Provide the (x, y) coordinate of the cell's center where the given text is located.  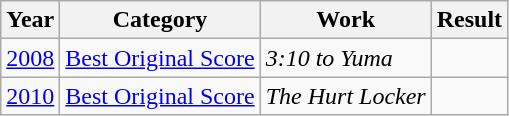
Work (346, 20)
2010 (30, 96)
The Hurt Locker (346, 96)
Category (160, 20)
2008 (30, 58)
Year (30, 20)
Result (469, 20)
3:10 to Yuma (346, 58)
